Return [x, y] of the center of cell containing provided text 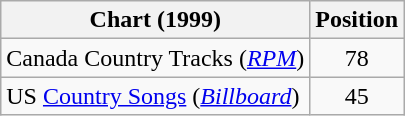
Chart (1999) [156, 20]
78 [357, 58]
Canada Country Tracks (RPM) [156, 58]
45 [357, 96]
Position [357, 20]
US Country Songs (Billboard) [156, 96]
